Locate the cell with the specified text and output its (X, Y) center coordinate. 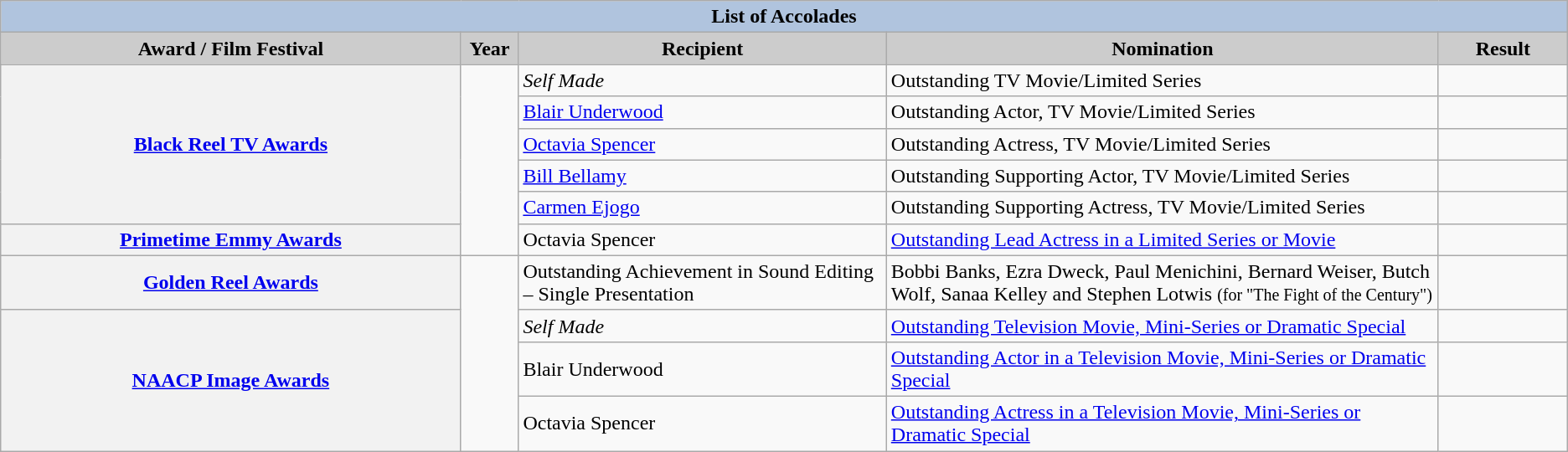
Outstanding Actor in a Television Movie, Mini-Series or Dramatic Special (1163, 368)
Outstanding TV Movie/Limited Series (1163, 80)
NAACP Image Awards (231, 380)
List of Accolades (784, 17)
Black Reel TV Awards (231, 144)
Outstanding Actor, TV Movie/Limited Series (1163, 112)
Primetime Emmy Awards (231, 239)
Carmen Ejogo (702, 208)
Bill Bellamy (702, 176)
Outstanding Actress in a Television Movie, Mini-Series or Dramatic Special (1163, 424)
Outstanding Television Movie, Mini-Series or Dramatic Special (1163, 326)
Award / Film Festival (231, 49)
Recipient (702, 49)
Nomination (1163, 49)
Golden Reel Awards (231, 283)
Bobbi Banks, Ezra Dweck, Paul Menichini, Bernard Weiser, Butch Wolf, Sanaa Kelley and Stephen Lotwis (for "The Fight of the Century") (1163, 283)
Outstanding Achievement in Sound Editing – Single Presentation (702, 283)
Result (1503, 49)
Outstanding Supporting Actress, TV Movie/Limited Series (1163, 208)
Year (489, 49)
Outstanding Supporting Actor, TV Movie/Limited Series (1163, 176)
Outstanding Actress, TV Movie/Limited Series (1163, 144)
Outstanding Lead Actress in a Limited Series or Movie (1163, 239)
